Output the (X, Y) coordinate of the center of the cell containing the given text.  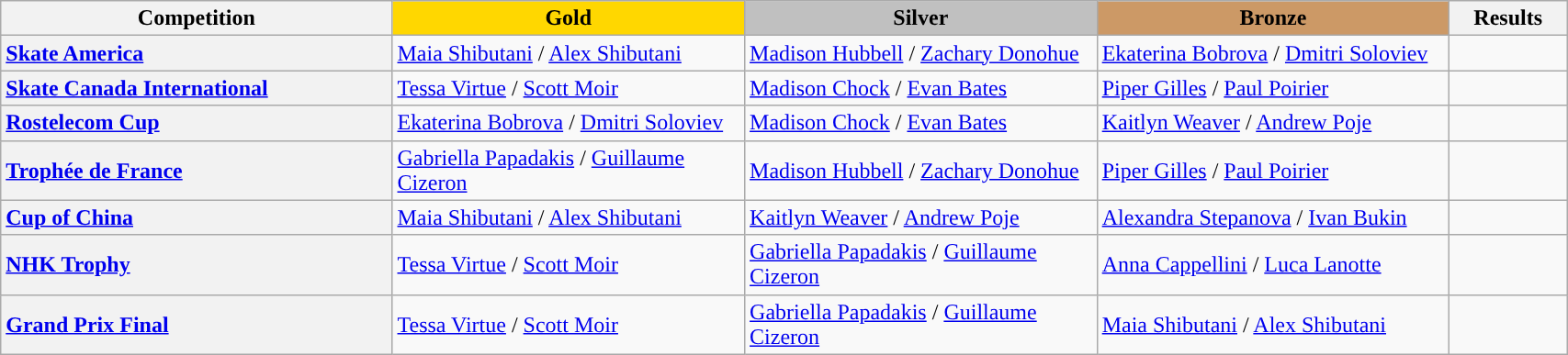
Skate America (197, 53)
NHK Trophy (197, 264)
Competition (197, 18)
Trophée de France (197, 171)
Gold (569, 18)
Results (1508, 18)
Skate Canada International (197, 88)
Silver (921, 18)
Bronze (1273, 18)
Anna Cappellini / Luca Lanotte (1273, 264)
Grand Prix Final (197, 325)
Rostelecom Cup (197, 123)
Alexandra Stepanova / Ivan Bukin (1273, 217)
Cup of China (197, 217)
